Capture the cell that displays the provided text and extract its [x, y] central coordinate. 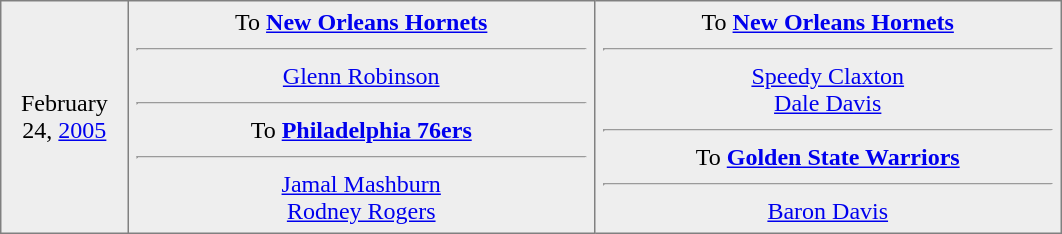
February 24, 2005 [64, 117]
To New Orleans HornetsSpeedy ClaxtonDale DavisTo Golden State WarriorsBaron Davis [828, 117]
To New Orleans HornetsGlenn RobinsonTo Philadelphia 76ersJamal MashburnRodney Rogers [361, 117]
